From the cell containing the given text, extract its center point as [x, y] coordinate. 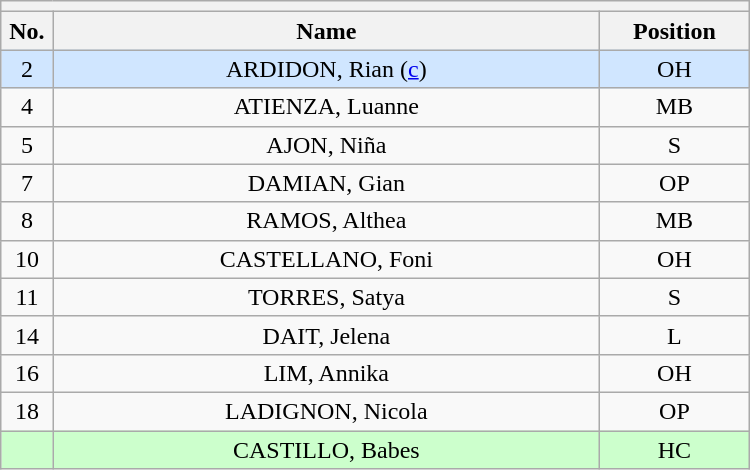
11 [27, 297]
DAMIAN, Gian [326, 183]
5 [27, 145]
No. [27, 31]
16 [27, 373]
10 [27, 259]
LADIGNON, Nicola [326, 411]
HC [675, 449]
RAMOS, Althea [326, 221]
Name [326, 31]
Position [675, 31]
CASTILLO, Babes [326, 449]
L [675, 335]
7 [27, 183]
ARDIDON, Rian (c) [326, 69]
18 [27, 411]
14 [27, 335]
CASTELLANO, Foni [326, 259]
AJON, Niña [326, 145]
4 [27, 107]
2 [27, 69]
LIM, Annika [326, 373]
8 [27, 221]
DAIT, Jelena [326, 335]
TORRES, Satya [326, 297]
ATIENZA, Luanne [326, 107]
